Return the [x, y] coordinate for the center point of the cell that contains the specified text.  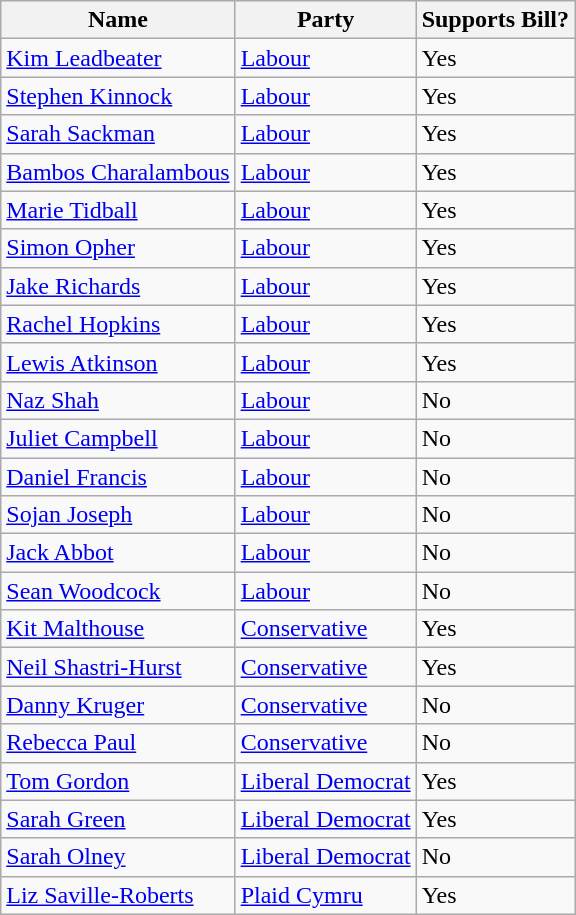
Marie Tidball [118, 210]
Sarah Green [118, 819]
Neil Shastri-Hurst [118, 667]
Rachel Hopkins [118, 324]
Party [326, 20]
Jake Richards [118, 286]
Daniel Francis [118, 477]
Simon Opher [118, 248]
Naz Shah [118, 400]
Sean Woodcock [118, 591]
Plaid Cymru [326, 895]
Rebecca Paul [118, 743]
Lewis Atkinson [118, 362]
Name [118, 20]
Supports Bill? [495, 20]
Liz Saville-Roberts [118, 895]
Sojan Joseph [118, 515]
Stephen Kinnock [118, 96]
Tom Gordon [118, 781]
Danny Kruger [118, 705]
Jack Abbot [118, 553]
Juliet Campbell [118, 438]
Sarah Olney [118, 857]
Kit Malthouse [118, 629]
Bambos Charalambous [118, 172]
Kim Leadbeater [118, 58]
Sarah Sackman [118, 134]
